Determine the (X, Y) coordinate at the center of the cell enclosing the given text.  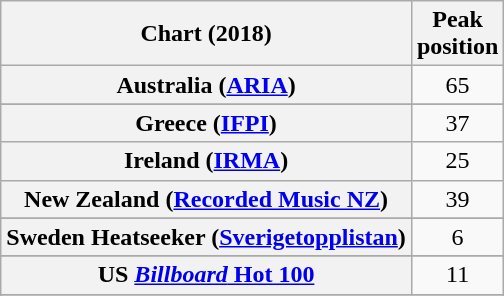
Australia (ARIA) (206, 85)
New Zealand (Recorded Music NZ) (206, 199)
Chart (2018) (206, 34)
39 (457, 199)
Sweden Heatseeker (Sverigetopplistan) (206, 237)
US Billboard Hot 100 (206, 275)
11 (457, 275)
Ireland (IRMA) (206, 161)
Peak position (457, 34)
65 (457, 85)
6 (457, 237)
25 (457, 161)
Greece (IFPI) (206, 123)
37 (457, 123)
